Identify which cell holds the provided text, then report its [X, Y] central coordinate. 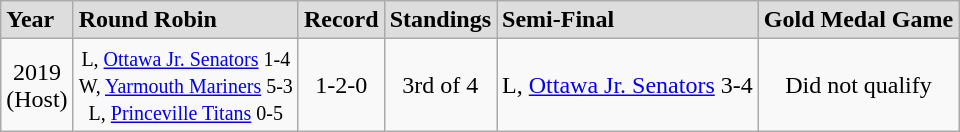
L, Ottawa Jr. Senators 3-4 [628, 85]
2019(Host) [37, 85]
L, Ottawa Jr. Senators 1-4W, Yarmouth Mariners 5-3L, Princeville Titans 0-5 [186, 85]
Did not qualify [858, 85]
Round Robin [186, 20]
1-2-0 [341, 85]
Record [341, 20]
Gold Medal Game [858, 20]
3rd of 4 [440, 85]
Year [37, 20]
Semi-Final [628, 20]
Standings [440, 20]
